Capture the cell that displays the provided text and extract its (x, y) central coordinate. 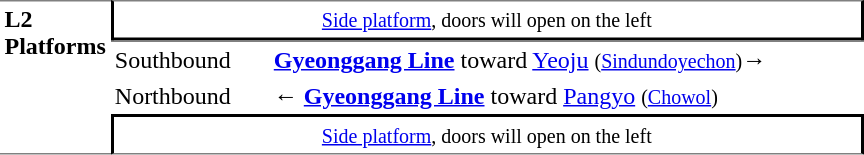
L2Platforms (55, 77)
← Gyeonggang Line toward Pangyo (Chowol) (566, 96)
Northbound (190, 96)
Gyeonggang Line toward Yeoju (Sindundoyechon)→ (566, 59)
Southbound (190, 59)
